Return (X, Y) of the center of cell containing provided text 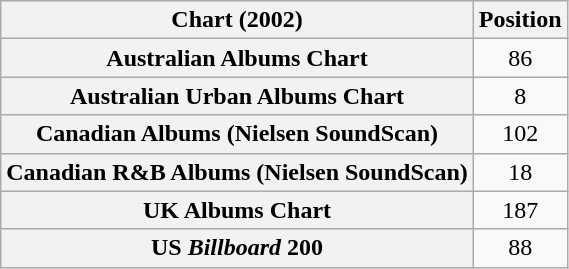
187 (520, 210)
Australian Albums Chart (238, 58)
UK Albums Chart (238, 210)
Australian Urban Albums Chart (238, 96)
88 (520, 248)
Position (520, 20)
86 (520, 58)
US Billboard 200 (238, 248)
Canadian R&B Albums (Nielsen SoundScan) (238, 172)
Canadian Albums (Nielsen SoundScan) (238, 134)
Chart (2002) (238, 20)
18 (520, 172)
8 (520, 96)
102 (520, 134)
